For the text-containing cell, return its midpoint in (X, Y) coordinate format. 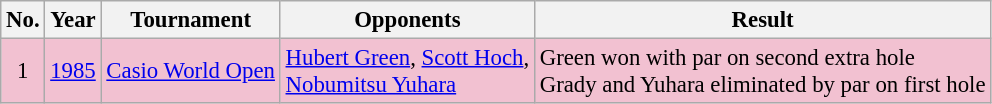
Green won with par on second extra holeGrady and Yuhara eliminated by par on first hole (762, 72)
Tournament (190, 20)
Result (762, 20)
Opponents (407, 20)
Casio World Open (190, 72)
No. (23, 20)
Year (73, 20)
Hubert Green, Scott Hoch, Nobumitsu Yuhara (407, 72)
1985 (73, 72)
1 (23, 72)
